For the text-containing cell, return its midpoint in [x, y] coordinate format. 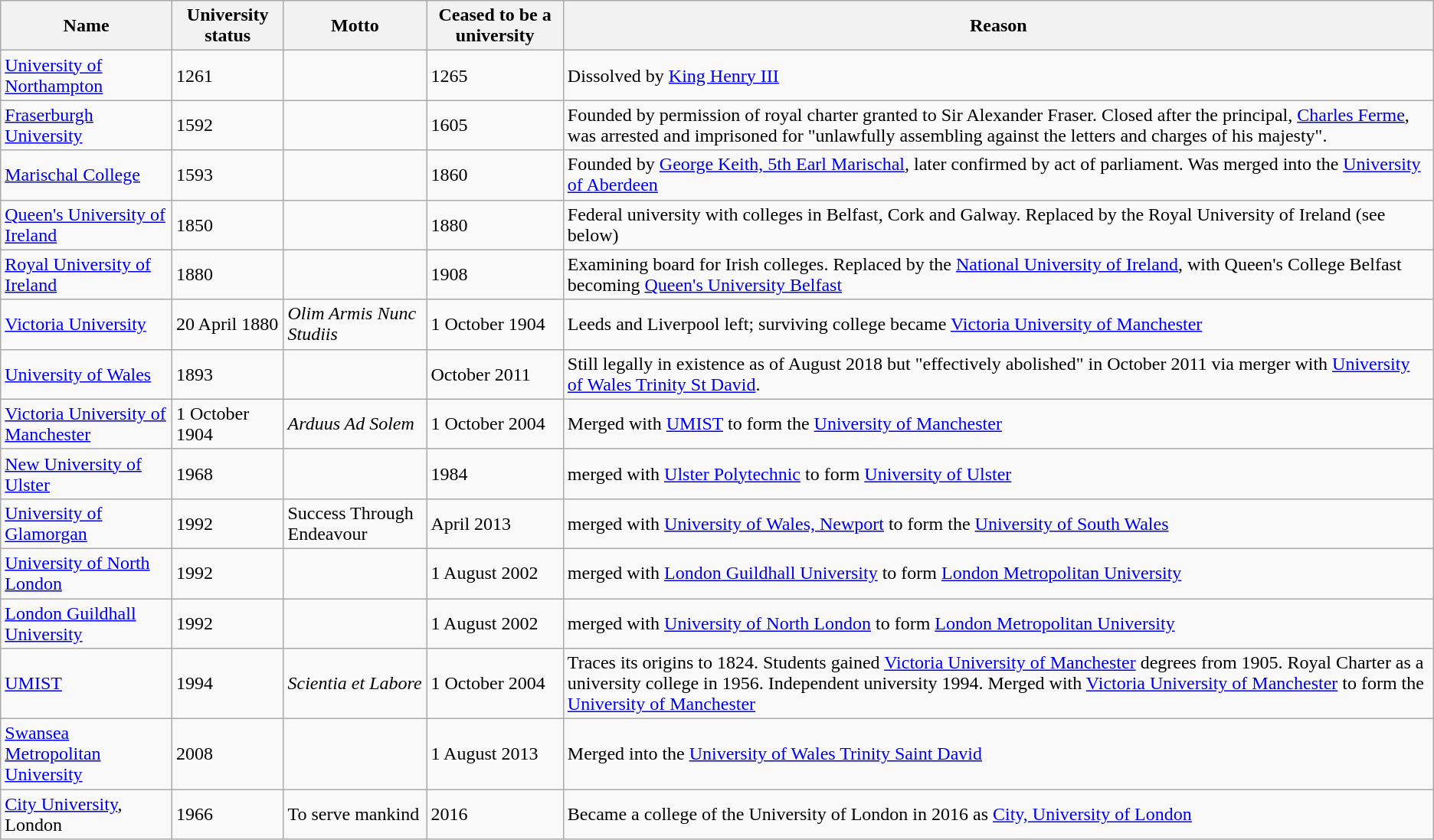
1593 [228, 175]
To serve mankind [355, 815]
Leeds and Liverpool left; surviving college became Victoria University of Manchester [998, 325]
Founded by George Keith, 5th Earl Marischal, later confirmed by act of parliament. Was merged into the University of Aberdeen [998, 175]
Royal University of Ireland [87, 274]
Swansea Metropolitan University [87, 754]
Marischal College [87, 175]
1968 [228, 473]
University of Glamorgan [87, 524]
Examining board for Irish colleges. Replaced by the National University of Ireland, with Queen's College Belfast becoming Queen's University Belfast [998, 274]
New University of Ulster [87, 473]
1860 [495, 175]
Ceased to be a university [495, 26]
Fraserburgh University [87, 126]
merged with Ulster Polytechnic to form University of Ulster [998, 473]
Dissolved by King Henry III [998, 75]
Victoria University of Manchester [87, 424]
Scientia et Labore [355, 684]
Victoria University [87, 325]
2016 [495, 815]
Reason [998, 26]
1966 [228, 815]
2008 [228, 754]
merged with London Guildhall University to form London Metropolitan University [998, 573]
October 2011 [495, 374]
April 2013 [495, 524]
1265 [495, 75]
merged with University of North London to form London Metropolitan University [998, 623]
Motto [355, 26]
merged with University of Wales, Newport to form the University of South Wales [998, 524]
1592 [228, 126]
Still legally in existence as of August 2018 but "effectively abolished" in October 2011 via merger with University of Wales Trinity St David. [998, 374]
Queen's University of Ireland [87, 225]
1994 [228, 684]
Became a college of the University of London in 2016 as City, University of London [998, 815]
University of Wales [87, 374]
Federal university with colleges in Belfast, Cork and Galway. Replaced by the Royal University of Ireland (see below) [998, 225]
1908 [495, 274]
1605 [495, 126]
Name [87, 26]
Arduus Ad Solem [355, 424]
Success Through Endeavour [355, 524]
University of North London [87, 573]
1850 [228, 225]
Merged into the University of Wales Trinity Saint David [998, 754]
Olim Armis Nunc Studiis [355, 325]
1261 [228, 75]
City University, London [87, 815]
20 April 1880 [228, 325]
UMIST [87, 684]
1893 [228, 374]
1984 [495, 473]
University of Northampton [87, 75]
University status [228, 26]
London Guildhall University [87, 623]
1 August 2013 [495, 754]
Merged with UMIST to form the University of Manchester [998, 424]
